From the cell containing the given text, extract its center point as (x, y) coordinate. 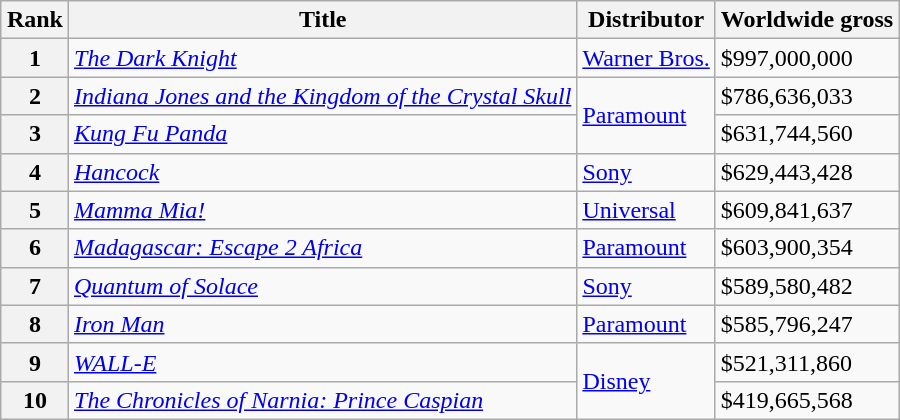
2 (34, 96)
10 (34, 400)
Worldwide gross (806, 20)
3 (34, 134)
$585,796,247 (806, 324)
Warner Bros. (646, 58)
Mamma Mia! (323, 210)
Madagascar: Escape 2 Africa (323, 248)
$997,000,000 (806, 58)
Rank (34, 20)
$631,744,560 (806, 134)
9 (34, 362)
Distributor (646, 20)
8 (34, 324)
Kung Fu Panda (323, 134)
WALL-E (323, 362)
The Dark Knight (323, 58)
Iron Man (323, 324)
The Chronicles of Narnia: Prince Caspian (323, 400)
Title (323, 20)
$589,580,482 (806, 286)
$786,636,033 (806, 96)
Indiana Jones and the Kingdom of the Crystal Skull (323, 96)
1 (34, 58)
Quantum of Solace (323, 286)
$629,443,428 (806, 172)
6 (34, 248)
5 (34, 210)
4 (34, 172)
Disney (646, 381)
$419,665,568 (806, 400)
Hancock (323, 172)
$521,311,860 (806, 362)
Universal (646, 210)
$603,900,354 (806, 248)
$609,841,637 (806, 210)
7 (34, 286)
